Return [x, y] of the center of cell containing provided text 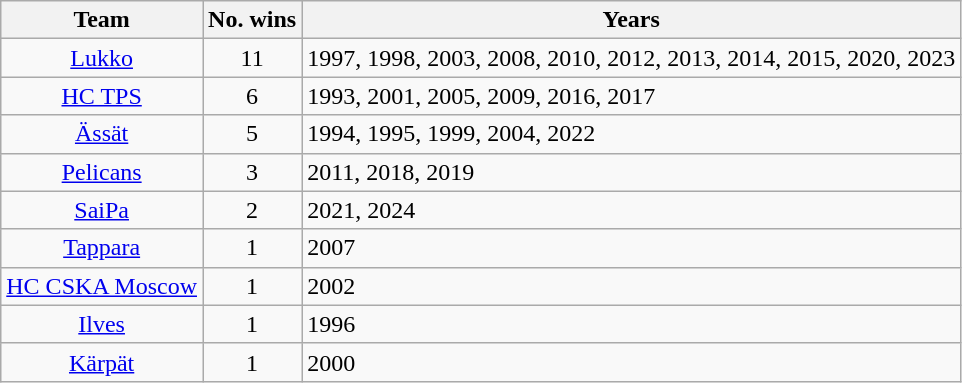
6 [252, 96]
Ässät [102, 134]
Lukko [102, 58]
2007 [632, 248]
2002 [632, 286]
2021, 2024 [632, 210]
Team [102, 20]
1994, 1995, 1999, 2004, 2022 [632, 134]
1997, 1998, 2003, 2008, 2010, 2012, 2013, 2014, 2015, 2020, 2023 [632, 58]
5 [252, 134]
Ilves [102, 324]
Tappara [102, 248]
1993, 2001, 2005, 2009, 2016, 2017 [632, 96]
No. wins [252, 20]
2011, 2018, 2019 [632, 172]
Years [632, 20]
HC CSKA Moscow [102, 286]
SaiPa [102, 210]
2000 [632, 362]
2 [252, 210]
11 [252, 58]
1996 [632, 324]
Kärpät [102, 362]
HC TPS [102, 96]
3 [252, 172]
Pelicans [102, 172]
